Determine the (X, Y) coordinate at the center of the cell enclosing the given text.  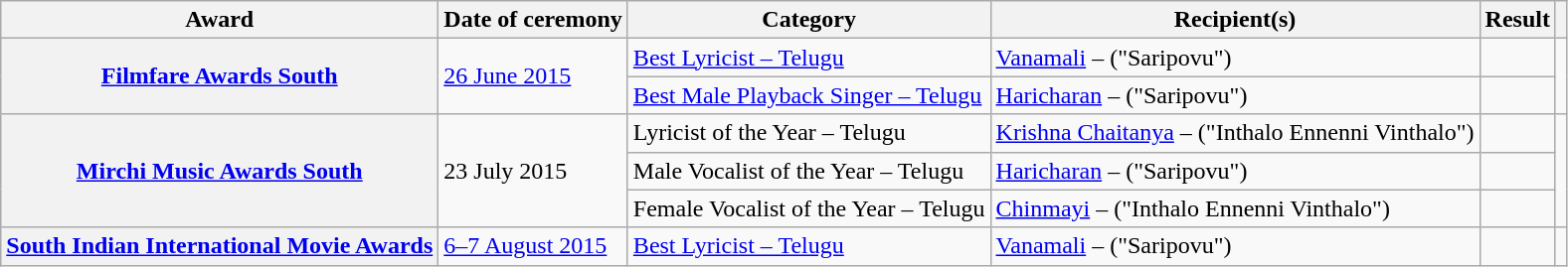
Result (1517, 20)
Female Vocalist of the Year – Telugu (809, 208)
Male Vocalist of the Year – Telugu (809, 171)
Category (809, 20)
Filmfare Awards South (220, 76)
Mirchi Music Awards South (220, 171)
Date of ceremony (533, 20)
26 June 2015 (533, 76)
23 July 2015 (533, 171)
Lyricist of the Year – Telugu (809, 133)
Best Male Playback Singer – Telugu (809, 95)
6–7 August 2015 (533, 246)
South Indian International Movie Awards (220, 246)
Recipient(s) (1235, 20)
Award (220, 20)
Chinmayi – ("Inthalo Ennenni Vinthalo") (1235, 208)
Krishna Chaitanya – ("Inthalo Ennenni Vinthalo") (1235, 133)
